Extract the [X, Y] coordinate from the center of the cell holding the provided text.  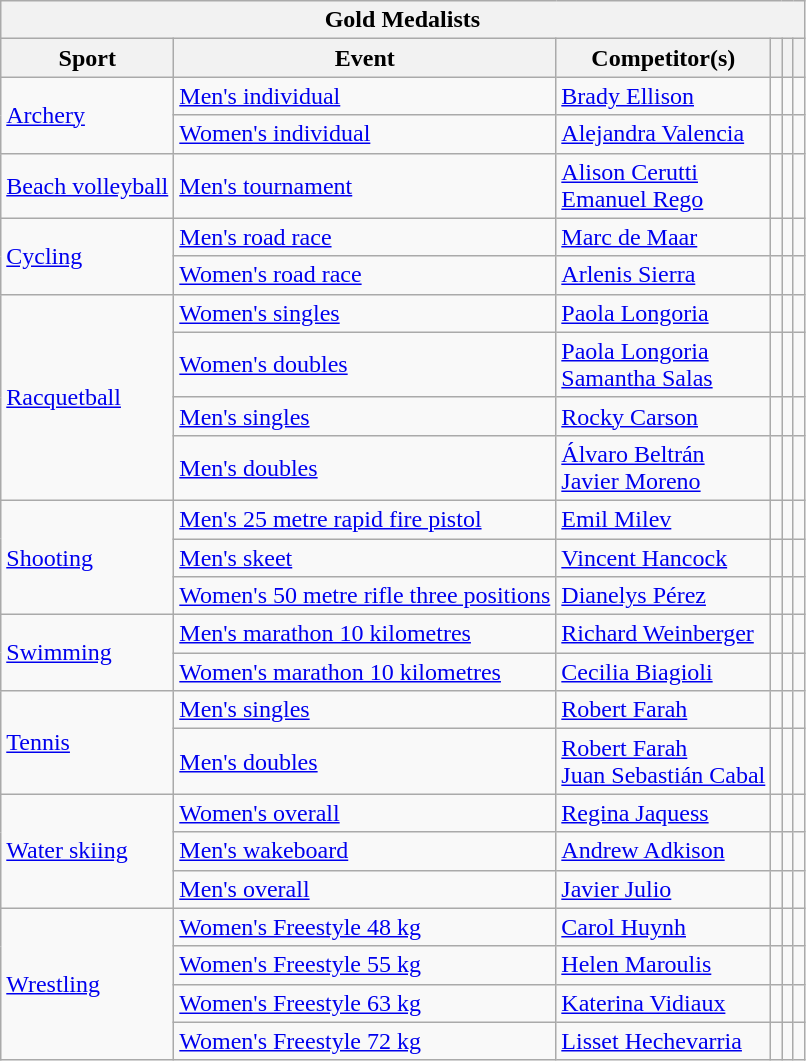
Women's overall [365, 813]
Robert Farah [664, 710]
Men's 25 metre rapid fire pistol [365, 519]
Wrestling [88, 984]
Event [365, 58]
Arlenis Sierra [664, 275]
Lisset Hechevarria [664, 1041]
Archery [88, 115]
Emil Milev [664, 519]
Robert FarahJuan Sebastián Cabal [664, 762]
Paola Longoria [664, 313]
Competitor(s) [664, 58]
Women's singles [365, 313]
Water skiing [88, 851]
Regina Jaquess [664, 813]
Swimming [88, 653]
Men's road race [365, 237]
Marc de Maar [664, 237]
Paola LongoriaSamantha Salas [664, 364]
Beach volleyball [88, 186]
Álvaro BeltránJavier Moreno [664, 468]
Men's skeet [365, 557]
Cycling [88, 256]
Carol Huynh [664, 927]
Katerina Vidiaux [664, 1003]
Javier Julio [664, 889]
Helen Maroulis [664, 965]
Gold Medalists [402, 20]
Richard Weinberger [664, 634]
Women's Freestyle 63 kg [365, 1003]
Men's wakeboard [365, 851]
Racquetball [88, 397]
Dianelys Pérez [664, 596]
Women's Freestyle 72 kg [365, 1041]
Tennis [88, 742]
Women's marathon 10 kilometres [365, 672]
Women's road race [365, 275]
Cecilia Biagioli [664, 672]
Alejandra Valencia [664, 134]
Women's 50 metre rifle three positions [365, 596]
Vincent Hancock [664, 557]
Men's overall [365, 889]
Andrew Adkison [664, 851]
Brady Ellison [664, 96]
Sport [88, 58]
Women's doubles [365, 364]
Women's Freestyle 55 kg [365, 965]
Rocky Carson [664, 416]
Women's Freestyle 48 kg [365, 927]
Men's individual [365, 96]
Shooting [88, 557]
Alison CeruttiEmanuel Rego [664, 186]
Men's tournament [365, 186]
Women's individual [365, 134]
Men's marathon 10 kilometres [365, 634]
